Capture the cell that displays the provided text and extract its (x, y) central coordinate. 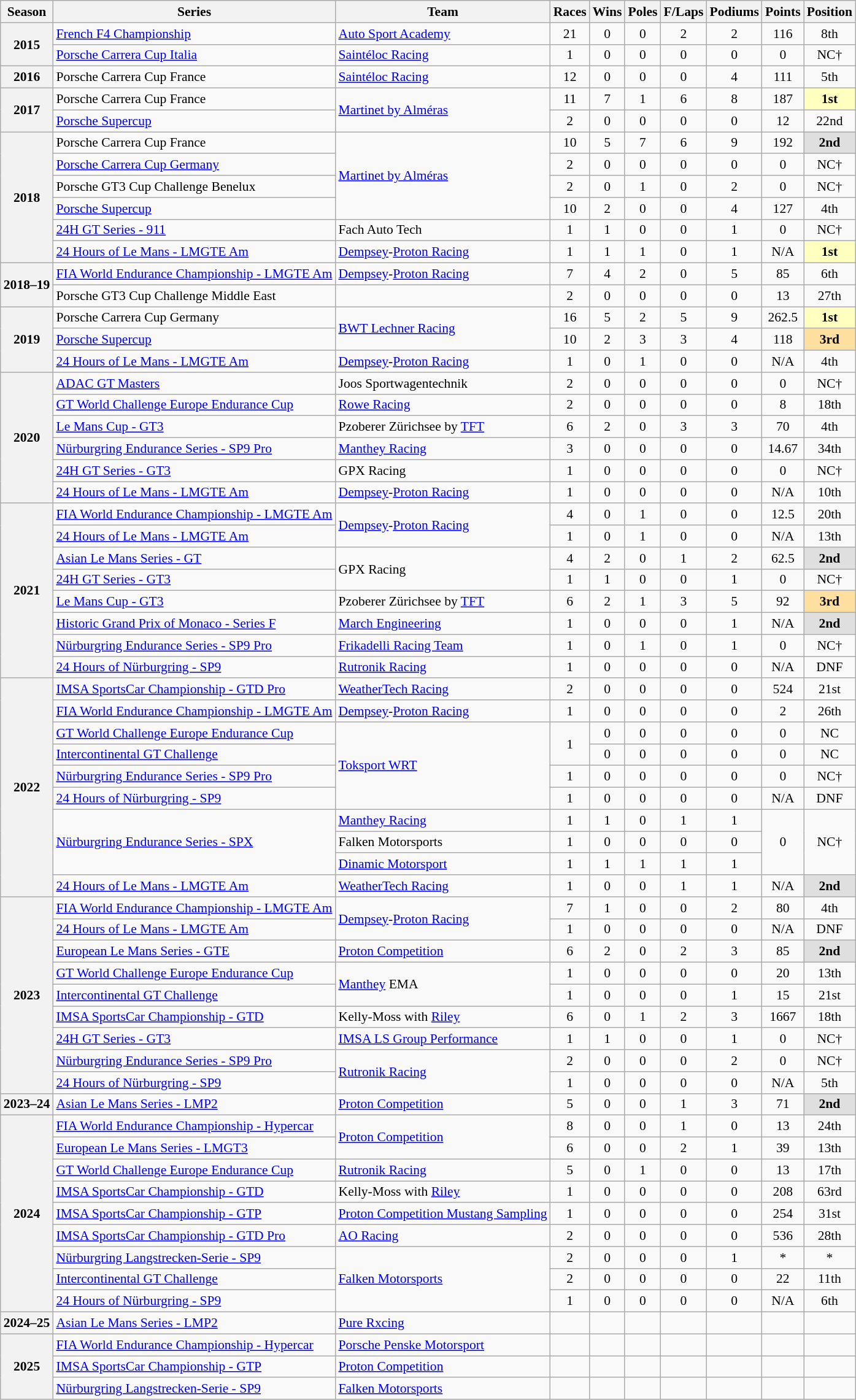
11th (830, 1279)
22nd (830, 121)
22 (783, 1279)
2018 (27, 198)
39 (783, 1148)
Races (570, 12)
Pure Rxcing (442, 1323)
Manthey EMA (442, 984)
10th (830, 493)
2020 (27, 438)
16 (570, 318)
European Le Mans Series - GTE (194, 952)
2022 (27, 788)
536 (783, 1236)
15 (783, 995)
Podiums (734, 12)
2019 (27, 340)
26th (830, 711)
Season (27, 12)
2023–24 (27, 1104)
12.5 (783, 515)
80 (783, 908)
2016 (27, 77)
2024–25 (27, 1323)
March Engineering (442, 624)
111 (783, 77)
2015 (27, 44)
Points (783, 12)
62.5 (783, 558)
118 (783, 340)
63rd (830, 1192)
127 (783, 209)
28th (830, 1236)
2018–19 (27, 285)
BWT Lechner Racing (442, 329)
524 (783, 690)
17th (830, 1170)
Team (442, 12)
21 (570, 34)
262.5 (783, 318)
116 (783, 34)
208 (783, 1192)
French F4 Championship (194, 34)
92 (783, 602)
Fach Auto Tech (442, 230)
24th (830, 1126)
Joos Sportwagentechnik (442, 383)
ADAC GT Masters (194, 383)
Porsche Penske Motorsport (442, 1345)
Porsche Carrera Cup Italia (194, 55)
AO Racing (442, 1236)
11 (570, 99)
2023 (27, 995)
14.67 (783, 449)
31st (830, 1214)
192 (783, 143)
F/Laps (684, 12)
34th (830, 449)
2025 (27, 1367)
2024 (27, 1213)
Toksport WRT (442, 766)
1667 (783, 1017)
Porsche GT3 Cup Challenge Middle East (194, 296)
Dinamic Motorsport (442, 864)
Asian Le Mans Series - GT (194, 558)
Series (194, 12)
254 (783, 1214)
Wins (607, 12)
8th (830, 34)
2017 (27, 110)
Auto Sport Academy (442, 34)
Historic Grand Prix of Monaco - Series F (194, 624)
European Le Mans Series - LMGT3 (194, 1148)
Nürburgring Endurance Series - SPX (194, 842)
Rowe Racing (442, 405)
27th (830, 296)
Position (830, 12)
IMSA LS Group Performance (442, 1039)
Poles (642, 12)
70 (783, 427)
24H GT Series - 911 (194, 230)
71 (783, 1104)
20 (783, 974)
Porsche GT3 Cup Challenge Benelux (194, 187)
Frikadelli Racing Team (442, 645)
187 (783, 99)
20th (830, 515)
Proton Competition Mustang Sampling (442, 1214)
2021 (27, 591)
